Determine the (x, y) coordinate at the center of the cell enclosing the given text.  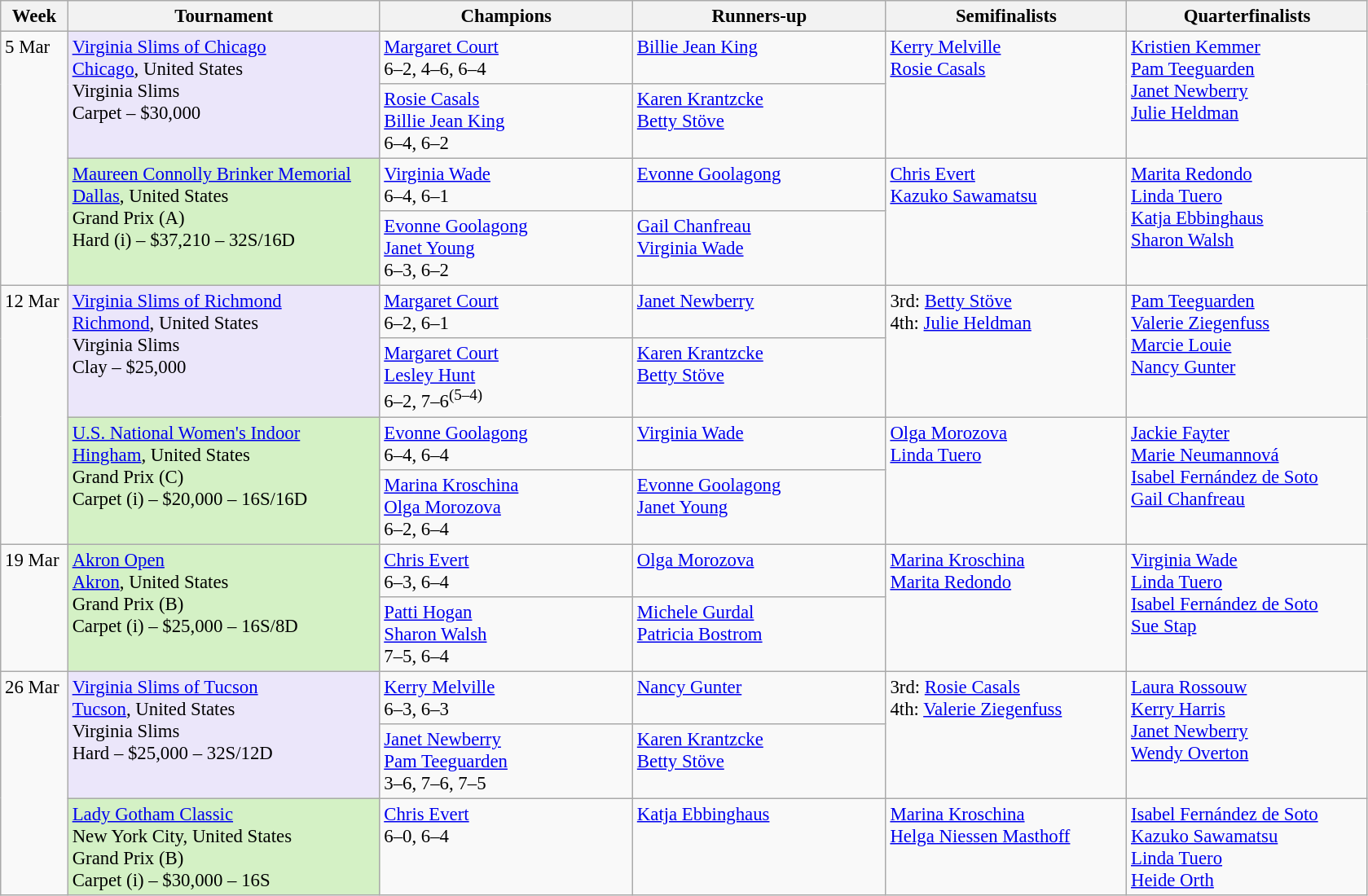
Marina Kroschina Helga Niessen Masthoff (1006, 847)
Margaret Court 6–2, 6–1 (507, 313)
Quarterfinalists (1247, 16)
Janet Newberry Pam Teeguarden3–6, 7–6, 7–5 (507, 762)
26 Mar (34, 784)
Katja Ebbinghaus (759, 847)
Maureen Connolly Brinker Memorial Dallas, United States Grand Prix (A) Hard (i) – $37,210 – 32S/16D (223, 222)
Virginia Slims of ChicagoChicago, United StatesVirginia SlimsCarpet – $30,000 (223, 95)
Virginia Wade Linda Tuero Isabel Fernández de Soto Sue Stap (1247, 608)
U.S. National Women's Indoor Hingham, United States Grand Prix (C) Carpet (i) – $20,000 – 16S/16D (223, 481)
Akron Open Akron, United States Grand Prix (B) Carpet (i) – $25,000 – 16S/8D (223, 608)
Nancy Gunter (759, 697)
Evonne Goolagong 6–4, 6–4 (507, 443)
Semifinalists (1006, 16)
Chris Evert Kazuko Sawamatsu (1006, 222)
Virginia Slims of TucsonTucson, United StatesVirginia SlimsHard – $25,000 – 32S/12D (223, 735)
Champions (507, 16)
Tournament (223, 16)
Pam Teeguarden Valerie Ziegenfuss Marcie Louie Nancy Gunter (1247, 352)
Marina Kroschina Marita Redondo (1006, 608)
Evonne Goolagong Janet Young (759, 507)
19 Mar (34, 608)
Jackie Fayter Marie Neumannová Isabel Fernández de Soto Gail Chanfreau (1247, 481)
3rd: Rosie Casals 4th: Valerie Ziegenfuss (1006, 735)
Virginia Wade (759, 443)
Patti Hogan Sharon Walsh 7–5, 6–4 (507, 634)
Michele Gurdal Patricia Bostrom (759, 634)
Janet Newberry (759, 313)
Evonne Goolagong (759, 186)
Marina Kroschina Olga Morozova 6–2, 6–4 (507, 507)
Laura Rossouw Kerry Harris Janet Newberry Wendy Overton (1247, 735)
Lady Gotham Classic New York City, United States Grand Prix (B) Carpet (i) – $30,000 – 16S (223, 847)
5 Mar (34, 159)
3rd: Betty Stöve 4th: Julie Heldman (1006, 352)
Olga Morozova Linda Tuero (1006, 481)
Margaret Court Lesley Hunt6–2, 7–6(5–4) (507, 378)
Evonne Goolagong Janet Young 6–3, 6–2 (507, 248)
Gail Chanfreau Virginia Wade (759, 248)
Billie Jean King (759, 59)
Chris Evert 6–0, 6–4 (507, 847)
Olga Morozova (759, 570)
12 Mar (34, 415)
Kerry Melville Rosie Casals (1006, 95)
Margaret Court 6–2, 4–6, 6–4 (507, 59)
Isabel Fernández de Soto Kazuko Sawamatsu Linda Tuero Heide Orth (1247, 847)
Virginia Wade 6–4, 6–1 (507, 186)
Virginia Slims of RichmondRichmond, United States Virginia Slims Clay – $25,000 (223, 352)
Marita Redondo Linda Tuero Katja Ebbinghaus Sharon Walsh (1247, 222)
Kerry Melville 6–3, 6–3 (507, 697)
Kristien Kemmer Pam Teeguarden Janet Newberry Julie Heldman (1247, 95)
Chris Evert 6–3, 6–4 (507, 570)
Runners-up (759, 16)
Week (34, 16)
Rosie Casals Billie Jean King6–4, 6–2 (507, 121)
